Return [x, y] of the center of cell containing provided text 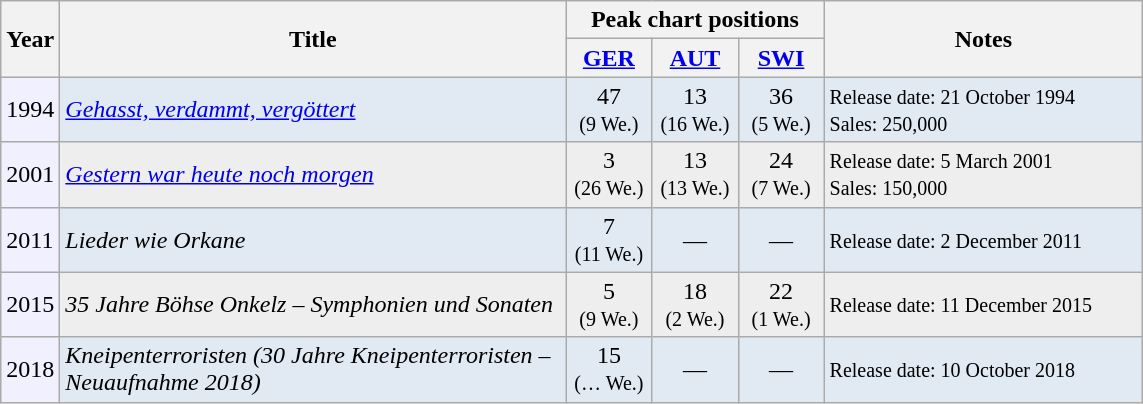
Lieder wie Orkane [313, 240]
Release date: 11 December 2015 [984, 304]
22 (1 We.) [781, 304]
18 (2 We.) [695, 304]
47 (9 We.) [609, 110]
35 Jahre Böhse Onkelz – Symphonien und Sonaten [313, 304]
Release date: 10 October 2018 [984, 370]
GER [609, 58]
36 (5 We.) [781, 110]
SWI [781, 58]
Gehasst, verdammt, vergöttert [313, 110]
13 (13 We.) [695, 174]
Title [313, 39]
5 (9 We.) [609, 304]
AUT [695, 58]
2015 [30, 304]
Release date: 21 October 1994 Sales: 250,000 [984, 110]
3 (26 We.) [609, 174]
Gestern war heute noch morgen [313, 174]
15 (… We.) [609, 370]
Release date: 5 March 2001 Sales: 150,000 [984, 174]
2011 [30, 240]
2018 [30, 370]
Peak chart positions [695, 20]
2001 [30, 174]
Release date: 2 December 2011 [984, 240]
Kneipenterroristen (30 Jahre Kneipenterroristen – Neuaufnahme 2018) [313, 370]
13 (16 We.) [695, 110]
24 (7 We.) [781, 174]
Notes [984, 39]
1994 [30, 110]
7 (11 We.) [609, 240]
Year [30, 39]
